Capture the cell that displays the provided text and extract its [x, y] central coordinate. 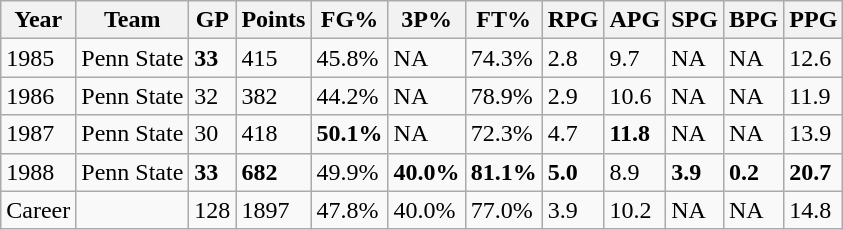
72.3% [504, 134]
12.6 [814, 58]
1985 [38, 58]
1987 [38, 134]
128 [212, 210]
4.7 [573, 134]
8.9 [635, 172]
FT% [504, 20]
50.1% [350, 134]
10.6 [635, 96]
10.2 [635, 210]
418 [274, 134]
11.8 [635, 134]
1988 [38, 172]
78.9% [504, 96]
BPG [753, 20]
1986 [38, 96]
81.1% [504, 172]
415 [274, 58]
20.7 [814, 172]
77.0% [504, 210]
32 [212, 96]
5.0 [573, 172]
1897 [274, 210]
RPG [573, 20]
2.9 [573, 96]
Career [38, 210]
47.8% [350, 210]
9.7 [635, 58]
44.2% [350, 96]
APG [635, 20]
2.8 [573, 58]
14.8 [814, 210]
Year [38, 20]
11.9 [814, 96]
3P% [426, 20]
SPG [695, 20]
45.8% [350, 58]
382 [274, 96]
13.9 [814, 134]
30 [212, 134]
49.9% [350, 172]
Team [132, 20]
0.2 [753, 172]
PPG [814, 20]
74.3% [504, 58]
GP [212, 20]
682 [274, 172]
FG% [350, 20]
Points [274, 20]
